Extract the (X, Y) coordinate from the center of the cell holding the provided text.  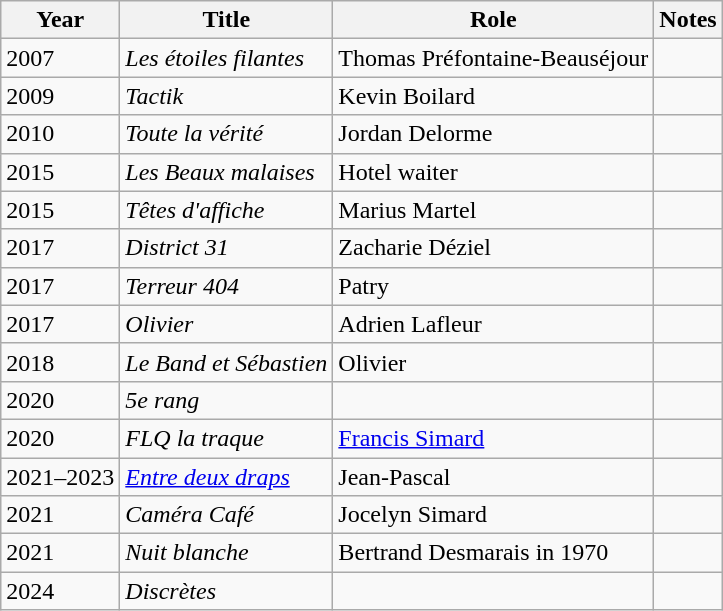
Bertrand Desmarais in 1970 (494, 553)
Toute la vérité (226, 134)
Thomas Préfontaine-Beauséjour (494, 58)
Les étoiles filantes (226, 58)
Les Beaux malaises (226, 172)
Hotel waiter (494, 172)
Jordan Delorme (494, 134)
Kevin Boilard (494, 96)
Caméra Café (226, 515)
Le Band et Sébastien (226, 362)
Year (60, 20)
Title (226, 20)
Nuit blanche (226, 553)
Têtes d'affiche (226, 210)
Jean-Pascal (494, 477)
2018 (60, 362)
Entre deux draps (226, 477)
Discrètes (226, 591)
2021–2023 (60, 477)
Marius Martel (494, 210)
Jocelyn Simard (494, 515)
2010 (60, 134)
Notes (688, 20)
Francis Simard (494, 438)
Role (494, 20)
Adrien Lafleur (494, 324)
5e rang (226, 400)
FLQ la traque (226, 438)
Terreur 404 (226, 286)
2007 (60, 58)
Zacharie Déziel (494, 248)
Tactik (226, 96)
Patry (494, 286)
2024 (60, 591)
2009 (60, 96)
District 31 (226, 248)
